Output the [x, y] coordinate of the center of the cell containing the given text.  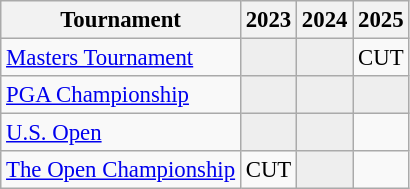
The Open Championship [121, 170]
U.S. Open [121, 133]
Tournament [121, 20]
2024 [325, 20]
2023 [268, 20]
2025 [381, 20]
PGA Championship [121, 95]
Masters Tournament [121, 58]
